Find where the given text appears and provide that cell's center as (X, Y) coordinate. 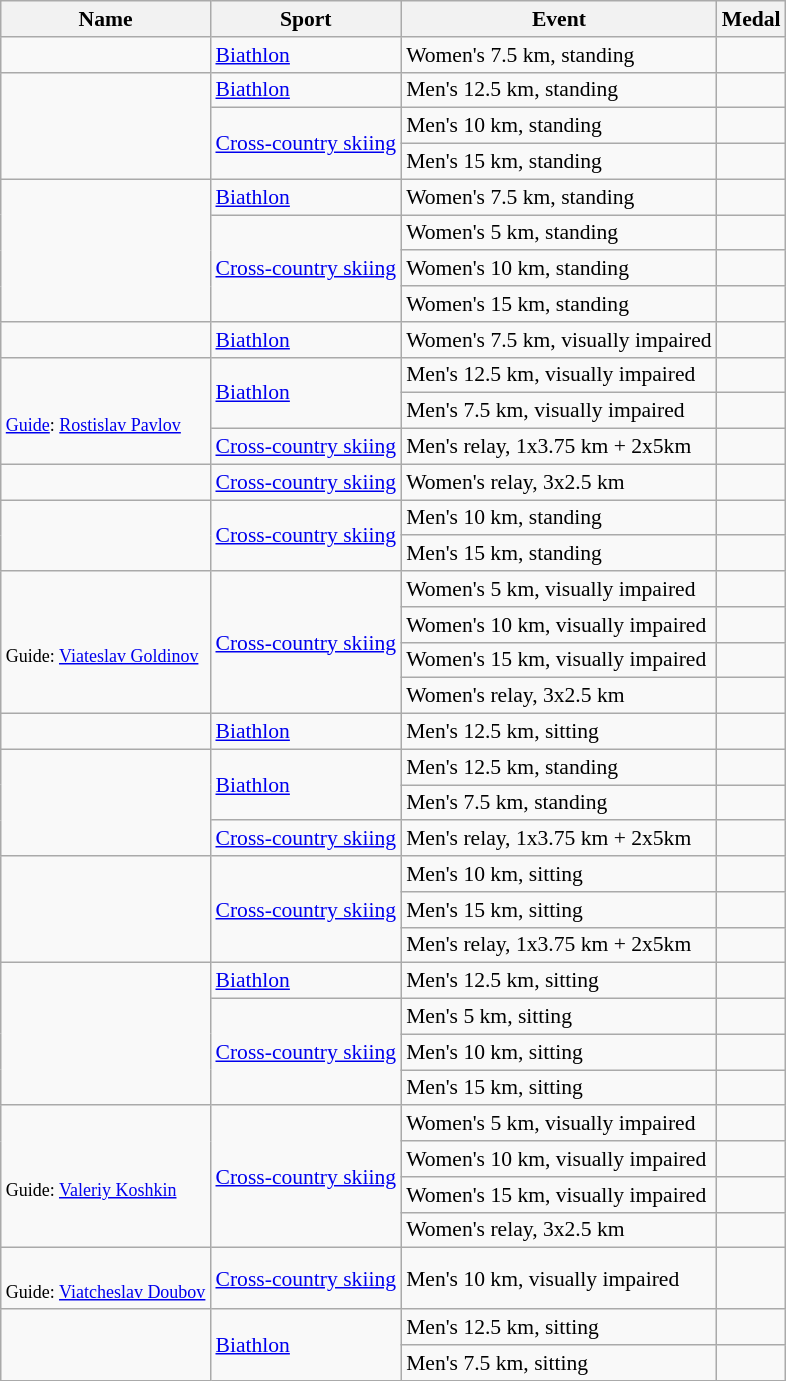
Women's 10 km, standing (559, 269)
Men's 7.5 km, standing (559, 803)
Guide: Viateslav Goldinov (106, 642)
Event (559, 19)
Women's 15 km, standing (559, 304)
Women's 5 km, standing (559, 233)
Guide: Rostislav Pavlov (106, 410)
Name (106, 19)
Women's 7.5 km, visually impaired (559, 340)
Guide: Valeriy Koshkin (106, 1177)
Men's 7.5 km, visually impaired (559, 411)
Medal (752, 19)
Guide: Viatcheslav Doubov (106, 1278)
Men's 12.5 km, visually impaired (559, 375)
Sport (306, 19)
Men's 7.5 km, sitting (559, 1363)
Men's 10 km, visually impaired (559, 1278)
Men's 5 km, sitting (559, 1017)
